Locate the cell with the specified text and output its (x, y) center coordinate. 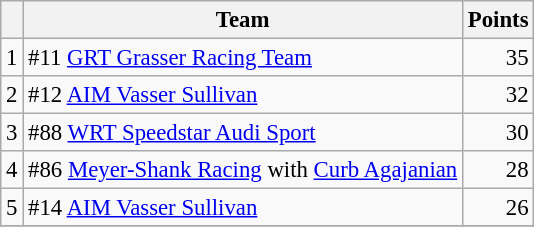
#86 Meyer-Shank Racing with Curb Agajanian (243, 170)
35 (498, 58)
4 (12, 170)
1 (12, 58)
Points (498, 20)
26 (498, 208)
#11 GRT Grasser Racing Team (243, 58)
5 (12, 208)
2 (12, 95)
3 (12, 133)
30 (498, 133)
#14 AIM Vasser Sullivan (243, 208)
32 (498, 95)
28 (498, 170)
#12 AIM Vasser Sullivan (243, 95)
Team (243, 20)
#88 WRT Speedstar Audi Sport (243, 133)
